From the cell containing the given text, extract its center point as [x, y] coordinate. 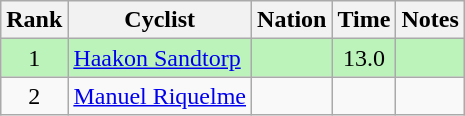
Nation [292, 20]
Manuel Riquelme [160, 96]
Cyclist [160, 20]
Rank [34, 20]
Haakon Sandtorp [160, 58]
Notes [430, 20]
Time [364, 20]
2 [34, 96]
13.0 [364, 58]
1 [34, 58]
